Locate the cell with the specified text and output its [X, Y] center coordinate. 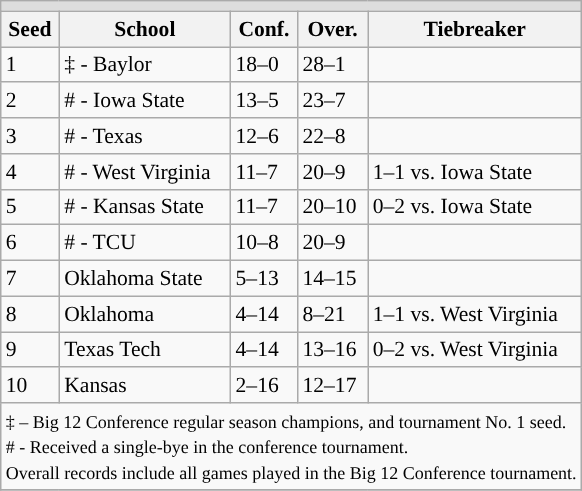
2–16 [264, 386]
Oklahoma State [144, 279]
7 [30, 279]
5–13 [264, 279]
13–16 [332, 350]
‡ - Baylor [144, 65]
1–1 vs. West Virginia [475, 314]
4 [30, 172]
13–5 [264, 101]
0–2 vs. Iowa State [475, 207]
Seed [30, 29]
# - TCU [144, 243]
23–7 [332, 101]
0–2 vs. West Virginia [475, 350]
Kansas [144, 386]
Conf. [264, 29]
# - West Virginia [144, 172]
10 [30, 386]
Oklahoma [144, 314]
5 [30, 207]
12–17 [332, 386]
Over. [332, 29]
2 [30, 101]
12–6 [264, 136]
# - Iowa State [144, 101]
1–1 vs. Iowa State [475, 172]
8 [30, 314]
28–1 [332, 65]
9 [30, 350]
# - Kansas State [144, 207]
# - Texas [144, 136]
Tiebreaker [475, 29]
14–15 [332, 279]
1 [30, 65]
8–21 [332, 314]
18–0 [264, 65]
20–10 [332, 207]
3 [30, 136]
School [144, 29]
22–8 [332, 136]
Texas Tech [144, 350]
6 [30, 243]
10–8 [264, 243]
